Scan for the cell matching the given text and deliver its (x, y) coordinate at center. 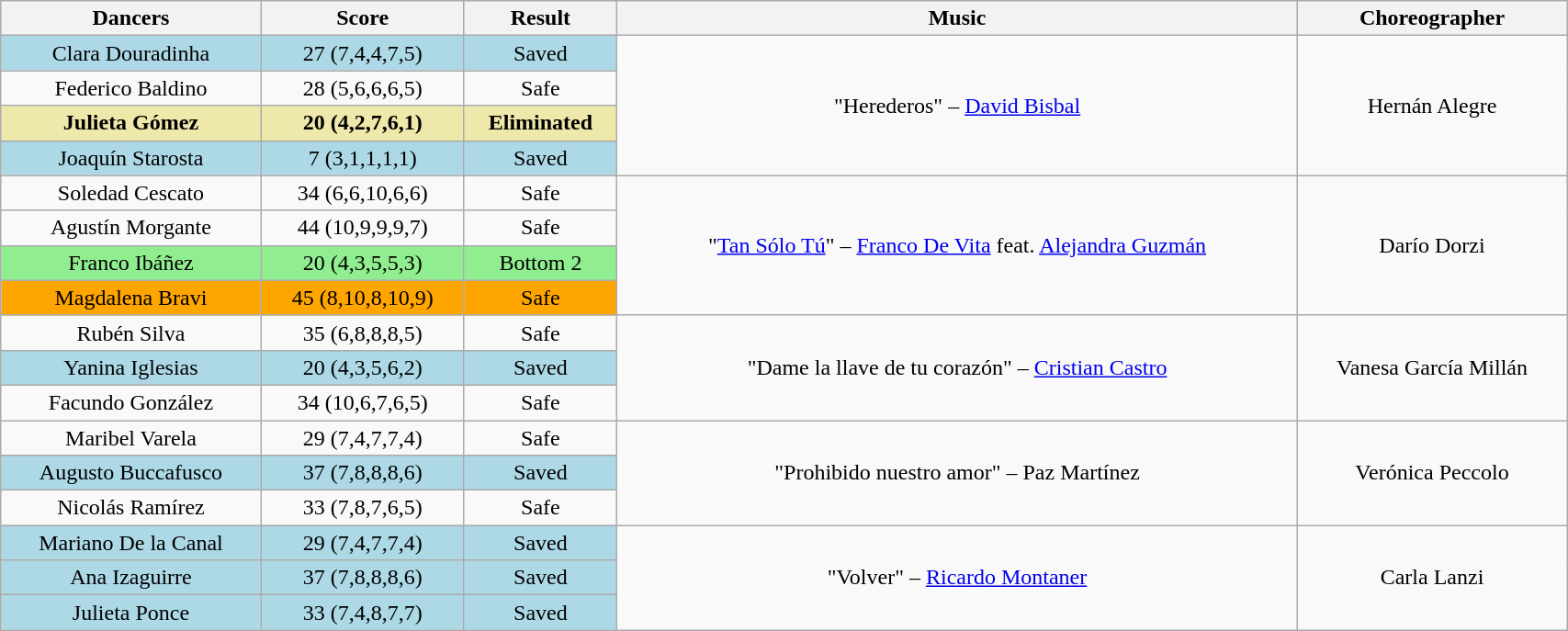
7 (3,1,1,1,1) (362, 158)
"Tan Sólo Tú" – Franco De Vita feat. Alejandra Guzmán (957, 245)
20 (4,2,7,6,1) (362, 123)
44 (10,9,9,9,7) (362, 228)
Soledad Cescato (130, 193)
Maribel Varela (130, 438)
"Prohibido nuestro amor" – Paz Martínez (957, 473)
Mariano De la Canal (130, 543)
Julieta Ponce (130, 613)
Joaquín Starosta (130, 158)
Franco Ibáñez (130, 263)
20 (4,3,5,6,2) (362, 367)
34 (10,6,7,6,5) (362, 402)
Nicolás Ramírez (130, 508)
Carla Lanzi (1431, 578)
Eliminated (540, 123)
Federico Baldino (130, 88)
Verónica Peccolo (1431, 473)
"Volver" – Ricardo Montaner (957, 578)
Music (957, 18)
Vanesa García Millán (1431, 367)
Facundo González (130, 402)
Yanina Iglesias (130, 367)
Magdalena Bravi (130, 298)
20 (4,3,5,5,3) (362, 263)
Agustín Morgante (130, 228)
Julieta Gómez (130, 123)
Result (540, 18)
Clara Douradinha (130, 53)
Hernán Alegre (1431, 106)
35 (6,8,8,8,5) (362, 332)
"Herederos" – David Bisbal (957, 106)
Augusto Buccafusco (130, 473)
Bottom 2 (540, 263)
33 (7,8,7,6,5) (362, 508)
27 (7,4,4,7,5) (362, 53)
33 (7,4,8,7,7) (362, 613)
Ana Izaguirre (130, 578)
45 (8,10,8,10,9) (362, 298)
"Dame la llave de tu corazón" – Cristian Castro (957, 367)
Darío Dorzi (1431, 245)
Choreographer (1431, 18)
Dancers (130, 18)
Rubén Silva (130, 332)
28 (5,6,6,6,5) (362, 88)
34 (6,6,10,6,6) (362, 193)
Score (362, 18)
